Locate the cell with the specified text and output its (x, y) center coordinate. 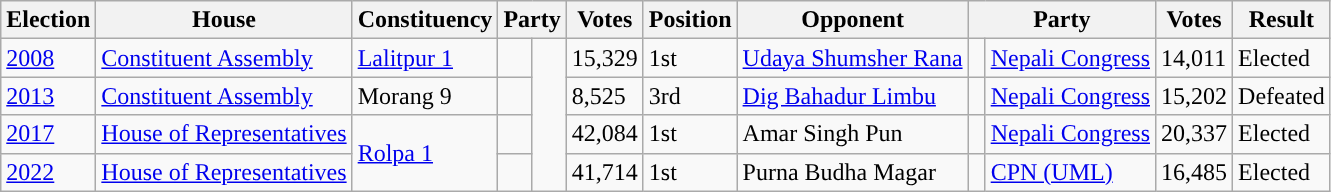
Lalitpur 1 (425, 58)
14,011 (1194, 58)
42,084 (604, 134)
2013 (48, 96)
Election (48, 20)
41,714 (604, 172)
Position (690, 20)
Constituency (425, 20)
2008 (48, 58)
8,525 (604, 96)
Amar Singh Pun (852, 134)
15,202 (1194, 96)
Defeated (1282, 96)
2017 (48, 134)
CPN (UML) (1070, 172)
Purna Budha Magar (852, 172)
Morang 9 (425, 96)
20,337 (1194, 134)
Dig Bahadur Limbu (852, 96)
2022 (48, 172)
Opponent (852, 20)
House (224, 20)
Udaya Shumsher Rana (852, 58)
15,329 (604, 58)
16,485 (1194, 172)
3rd (690, 96)
Result (1282, 20)
Rolpa 1 (425, 153)
